Extract the (x, y) coordinate from the center of the cell holding the provided text.  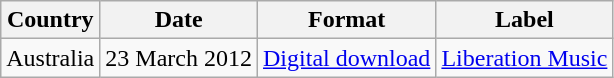
Date (179, 20)
Liberation Music (524, 58)
Format (347, 20)
Digital download (347, 58)
Label (524, 20)
Country (50, 20)
Australia (50, 58)
23 March 2012 (179, 58)
